Return the [x, y] coordinate for the center point of the cell that contains the specified text.  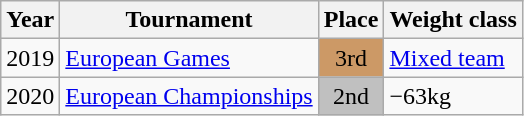
Weight class [453, 20]
Year [30, 20]
Mixed team [453, 58]
European Games [189, 58]
2019 [30, 58]
Tournament [189, 20]
2020 [30, 96]
−63kg [453, 96]
3rd [351, 58]
2nd [351, 96]
European Championships [189, 96]
Place [351, 20]
